Return the (x, y) coordinate for the center point of the cell that contains the specified text.  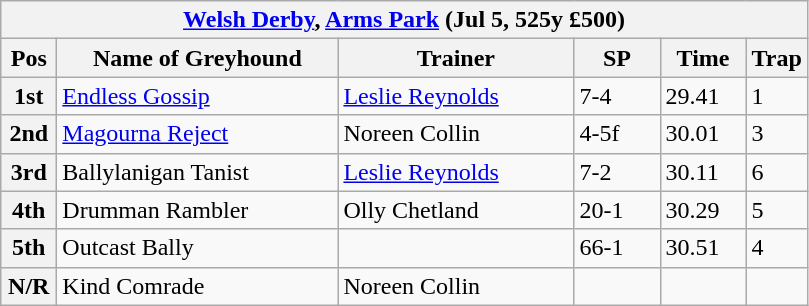
7-2 (617, 172)
Drumman Rambler (198, 210)
30.51 (703, 248)
SP (617, 58)
5th (29, 248)
5 (776, 210)
1st (29, 96)
66-1 (617, 248)
1 (776, 96)
30.11 (703, 172)
6 (776, 172)
3 (776, 134)
4th (29, 210)
3rd (29, 172)
4 (776, 248)
Welsh Derby, Arms Park (Jul 5, 525y £500) (404, 20)
Kind Comrade (198, 286)
Time (703, 58)
N/R (29, 286)
Trainer (456, 58)
20-1 (617, 210)
Ballylanigan Tanist (198, 172)
Endless Gossip (198, 96)
4-5f (617, 134)
Outcast Bally (198, 248)
Olly Chetland (456, 210)
2nd (29, 134)
Pos (29, 58)
30.29 (703, 210)
Name of Greyhound (198, 58)
Magourna Reject (198, 134)
29.41 (703, 96)
30.01 (703, 134)
Trap (776, 58)
7-4 (617, 96)
